From the cell containing the given text, extract its center point as (x, y) coordinate. 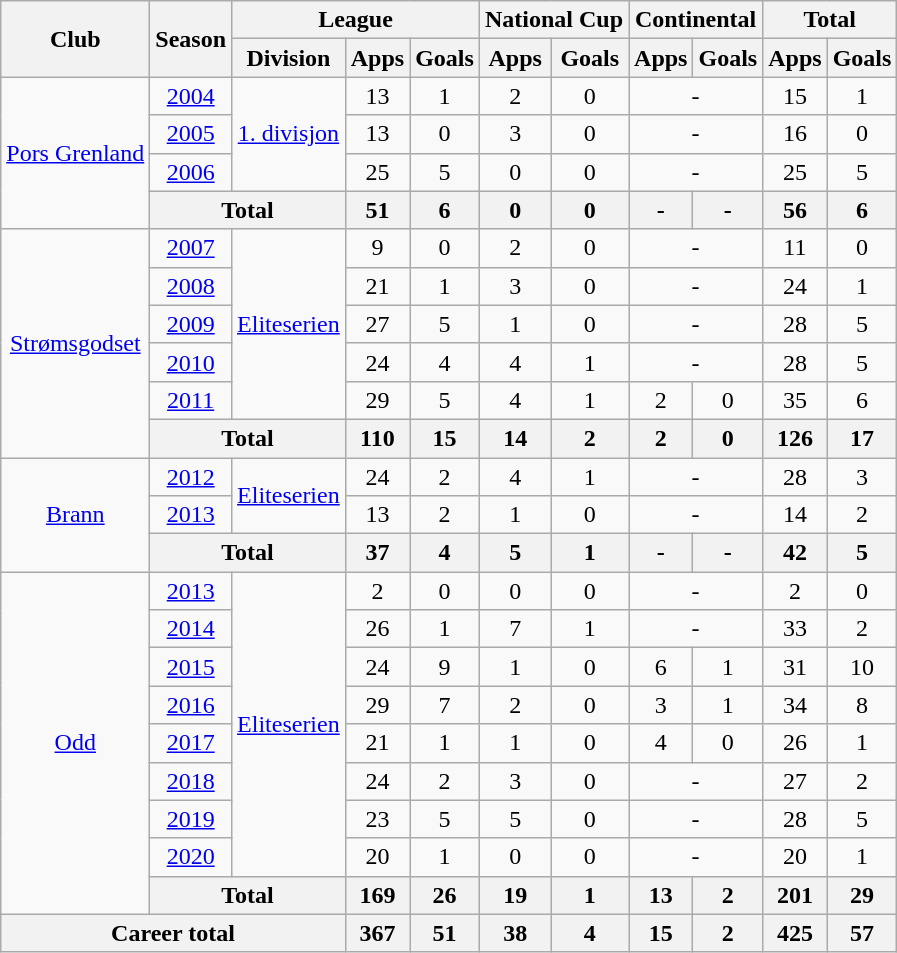
Strømsgodset (76, 343)
2010 (191, 362)
2017 (191, 743)
2014 (191, 629)
11 (795, 248)
42 (795, 553)
Continental (696, 20)
Division (289, 58)
2005 (191, 134)
33 (795, 629)
2011 (191, 400)
Career total (173, 933)
16 (795, 134)
17 (862, 438)
8 (862, 705)
35 (795, 400)
38 (515, 933)
19 (515, 895)
126 (795, 438)
34 (795, 705)
2015 (191, 667)
2018 (191, 781)
10 (862, 667)
Season (191, 39)
2008 (191, 286)
23 (377, 819)
2007 (191, 248)
2016 (191, 705)
56 (795, 210)
Pors Grenland (76, 153)
2006 (191, 172)
2012 (191, 477)
1. divisjon (289, 134)
169 (377, 895)
Odd (76, 744)
2009 (191, 324)
2020 (191, 857)
110 (377, 438)
201 (795, 895)
League (356, 20)
2004 (191, 96)
367 (377, 933)
National Cup (554, 20)
Brann (76, 515)
31 (795, 667)
57 (862, 933)
425 (795, 933)
2019 (191, 819)
Club (76, 39)
37 (377, 553)
